Extract the [x, y] coordinate from the center of the cell holding the provided text.  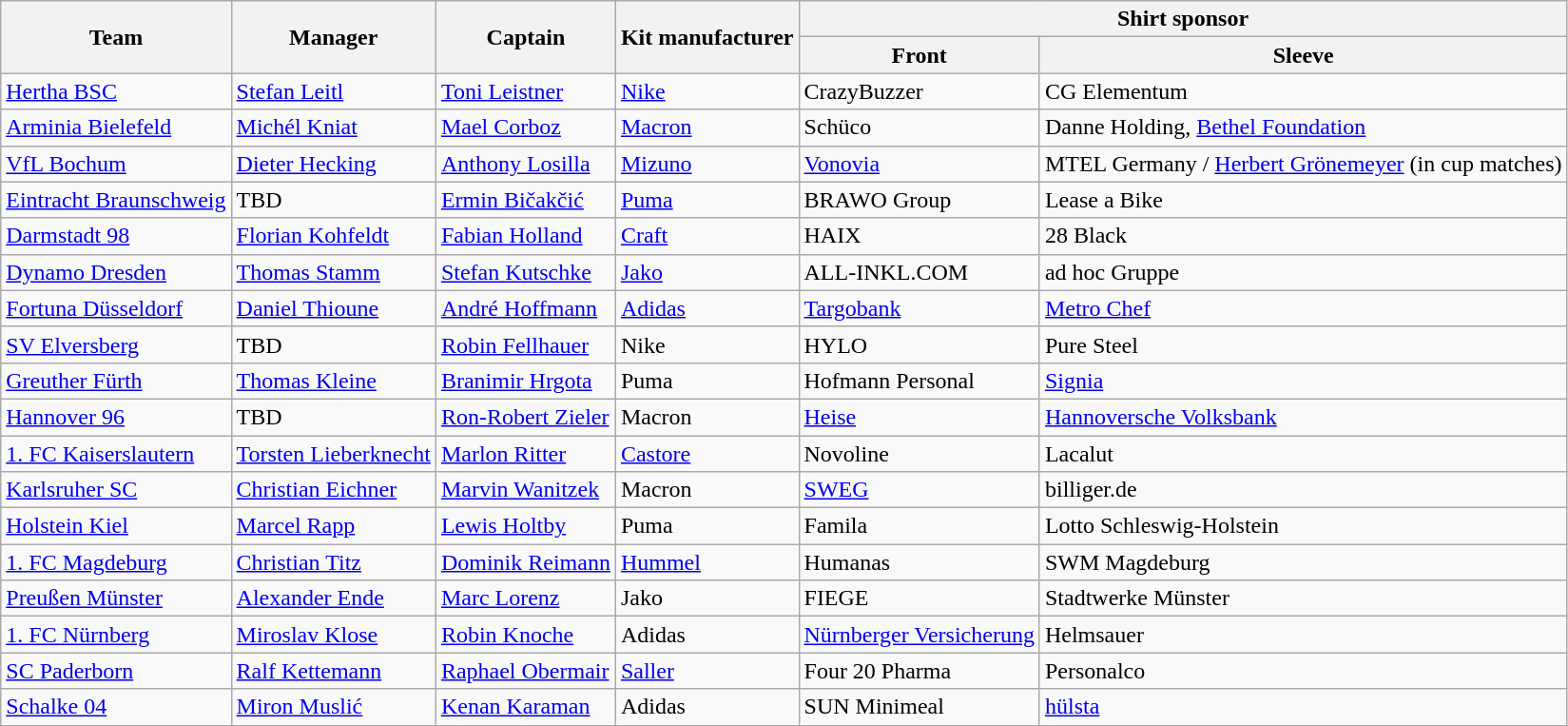
1. FC Nürnberg [116, 635]
Front [919, 55]
Ermin Bičakčić [525, 200]
Hofmann Personal [919, 381]
Four 20 Pharma [919, 671]
Heise [919, 417]
Lewis Holtby [525, 526]
Team [116, 37]
Dieter Hecking [333, 164]
Personalco [1303, 671]
Schüco [919, 128]
Daniel Thioune [333, 308]
André Hoffmann [525, 308]
Marcel Rapp [333, 526]
Fabian Holland [525, 236]
Robin Knoche [525, 635]
HYLO [919, 344]
Mizuno [707, 164]
Alexander Ende [333, 598]
Miron Muslić [333, 707]
Raphael Obermair [525, 671]
billiger.de [1303, 490]
Stefan Kutschke [525, 272]
Humanas [919, 562]
SUN Minimeal [919, 707]
Fortuna Düsseldorf [116, 308]
Michél Kniat [333, 128]
Karlsruher SC [116, 490]
Stefan Leitl [333, 91]
Sleeve [1303, 55]
Anthony Losilla [525, 164]
Thomas Stamm [333, 272]
Ron-Robert Zieler [525, 417]
Branimir Hrgota [525, 381]
Shirt sponsor [1183, 19]
Schalke 04 [116, 707]
Hannover 96 [116, 417]
SWM Magdeburg [1303, 562]
ALL-INKL.COM [919, 272]
Metro Chef [1303, 308]
Toni Leistner [525, 91]
HAIX [919, 236]
Christian Titz [333, 562]
Eintracht Braunschweig [116, 200]
Craft [707, 236]
Manager [333, 37]
FIEGE [919, 598]
Thomas Kleine [333, 381]
Nürnberger Versicherung [919, 635]
Dominik Reimann [525, 562]
CG Elementum [1303, 91]
Lotto Schleswig-Holstein [1303, 526]
SC Paderborn [116, 671]
Preußen Münster [116, 598]
Novoline [919, 454]
Dynamo Dresden [116, 272]
Greuther Fürth [116, 381]
Hummel [707, 562]
Mael Corboz [525, 128]
Marlon Ritter [525, 454]
CrazyBuzzer [919, 91]
Christian Eichner [333, 490]
Kit manufacturer [707, 37]
Marvin Wanitzek [525, 490]
Florian Kohfeldt [333, 236]
Danne Holding, Bethel Foundation [1303, 128]
SV Elversberg [116, 344]
Targobank [919, 308]
Saller [707, 671]
Helmsauer [1303, 635]
Kenan Karaman [525, 707]
Hannoversche Volksbank [1303, 417]
SWEG [919, 490]
Arminia Bielefeld [116, 128]
Famila [919, 526]
Pure Steel [1303, 344]
28 Black [1303, 236]
ad hoc Gruppe [1303, 272]
1. FC Magdeburg [116, 562]
Ralf Kettemann [333, 671]
Robin Fellhauer [525, 344]
Holstein Kiel [116, 526]
Castore [707, 454]
Marc Lorenz [525, 598]
hülsta [1303, 707]
MTEL Germany / Herbert Grönemeyer (in cup matches) [1303, 164]
Lacalut [1303, 454]
Hertha BSC [116, 91]
1. FC Kaiserslautern [116, 454]
Stadtwerke Münster [1303, 598]
BRAWO Group [919, 200]
Captain [525, 37]
Lease a Bike [1303, 200]
Miroslav Klose [333, 635]
Torsten Lieberknecht [333, 454]
Vonovia [919, 164]
Darmstadt 98 [116, 236]
Signia [1303, 381]
VfL Bochum [116, 164]
